For the text-containing cell, return its midpoint in (X, Y) coordinate format. 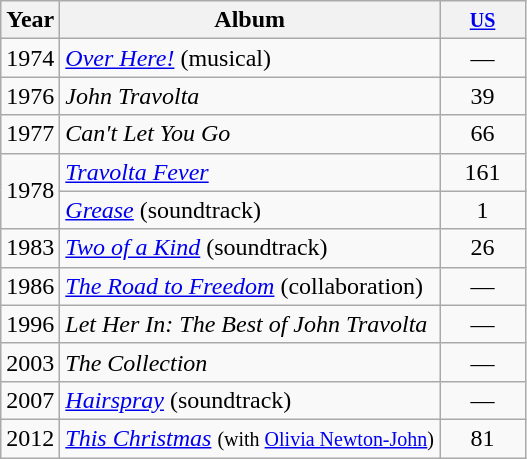
Can't Let You Go (250, 134)
1983 (30, 248)
1986 (30, 286)
John Travolta (250, 96)
2007 (30, 400)
2003 (30, 362)
Let Her In: The Best of John Travolta (250, 324)
1996 (30, 324)
Two of a Kind (soundtrack) (250, 248)
The Collection (250, 362)
1976 (30, 96)
1977 (30, 134)
66 (483, 134)
Year (30, 20)
The Road to Freedom (collaboration) (250, 286)
26 (483, 248)
39 (483, 96)
1 (483, 210)
US (483, 20)
81 (483, 438)
Travolta Fever (250, 172)
Grease (soundtrack) (250, 210)
Album (250, 20)
2012 (30, 438)
1978 (30, 191)
Over Here! (musical) (250, 58)
161 (483, 172)
1974 (30, 58)
This Christmas (with Olivia Newton-John) (250, 438)
Hairspray (soundtrack) (250, 400)
